Capture the cell that displays the provided text and extract its [X, Y] central coordinate. 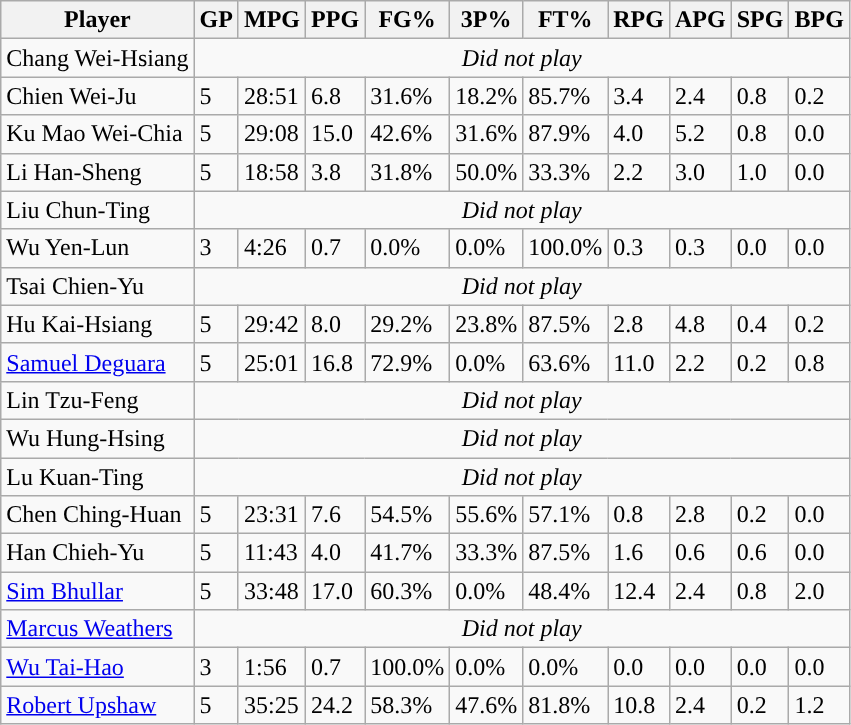
Chen Ching-Huan [98, 515]
Li Han-Sheng [98, 172]
2.0 [819, 591]
35:25 [272, 705]
23:31 [272, 515]
Lin Tzu-Feng [98, 400]
7.6 [336, 515]
Wu Hung-Hsing [98, 438]
17.0 [336, 591]
42.6% [408, 134]
3.4 [639, 96]
Wu Yen-Lun [98, 248]
29:42 [272, 324]
Ku Mao Wei-Chia [98, 134]
1.0 [760, 172]
4:26 [272, 248]
Player [98, 20]
4.8 [700, 324]
Marcus Weathers [98, 629]
85.7% [566, 96]
29.2% [408, 324]
APG [700, 20]
63.6% [566, 362]
10.8 [639, 705]
1.6 [639, 553]
5.2 [700, 134]
Sim Bhullar [98, 591]
48.4% [566, 591]
11.0 [639, 362]
PPG [336, 20]
55.6% [486, 515]
23.8% [486, 324]
SPG [760, 20]
Tsai Chien-Yu [98, 286]
Samuel Deguara [98, 362]
12.4 [639, 591]
18:58 [272, 172]
41.7% [408, 553]
24.2 [336, 705]
33:48 [272, 591]
3.8 [336, 172]
8.0 [336, 324]
Chien Wei-Ju [98, 96]
29:08 [272, 134]
Hu Kai-Hsiang [98, 324]
72.9% [408, 362]
0.4 [760, 324]
Han Chieh-Yu [98, 553]
87.9% [566, 134]
60.3% [408, 591]
1:56 [272, 667]
81.8% [566, 705]
11:43 [272, 553]
3P% [486, 20]
31.8% [408, 172]
BPG [819, 20]
1.2 [819, 705]
58.3% [408, 705]
Robert Upshaw [98, 705]
GP [216, 20]
57.1% [566, 515]
6.8 [336, 96]
25:01 [272, 362]
15.0 [336, 134]
RPG [639, 20]
FG% [408, 20]
18.2% [486, 96]
3.0 [700, 172]
Lu Kuan-Ting [98, 477]
FT% [566, 20]
47.6% [486, 705]
Chang Wei-Hsiang [98, 58]
Liu Chun-Ting [98, 210]
28:51 [272, 96]
16.8 [336, 362]
50.0% [486, 172]
Wu Tai-Hao [98, 667]
MPG [272, 20]
54.5% [408, 515]
